Find where the given text appears and provide that cell's center as [x, y] coordinate. 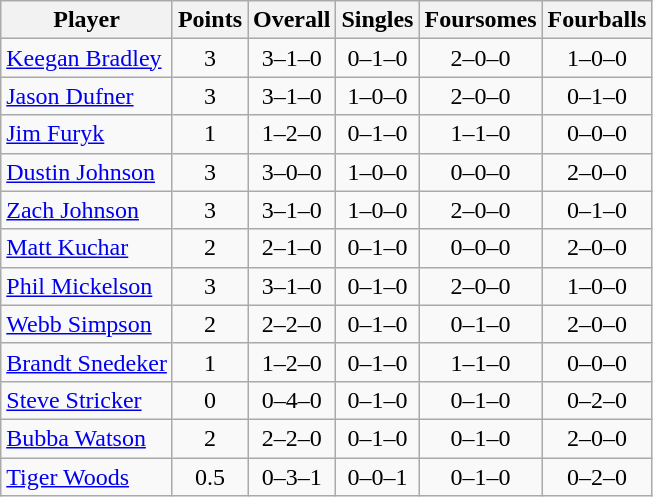
0 [210, 400]
0.5 [210, 477]
Points [210, 20]
Phil Mickelson [87, 286]
3–0–0 [292, 172]
Zach Johnson [87, 210]
Bubba Watson [87, 438]
Jason Dufner [87, 96]
Singles [378, 20]
Jim Furyk [87, 134]
Brandt Snedeker [87, 362]
Keegan Bradley [87, 58]
0–0–1 [378, 477]
Steve Stricker [87, 400]
Tiger Woods [87, 477]
Matt Kuchar [87, 248]
0–3–1 [292, 477]
0–4–0 [292, 400]
Overall [292, 20]
2–1–0 [292, 248]
Fourballs [597, 20]
Player [87, 20]
Foursomes [480, 20]
Webb Simpson [87, 324]
Dustin Johnson [87, 172]
